Identify which cell holds the provided text, then report its (X, Y) central coordinate. 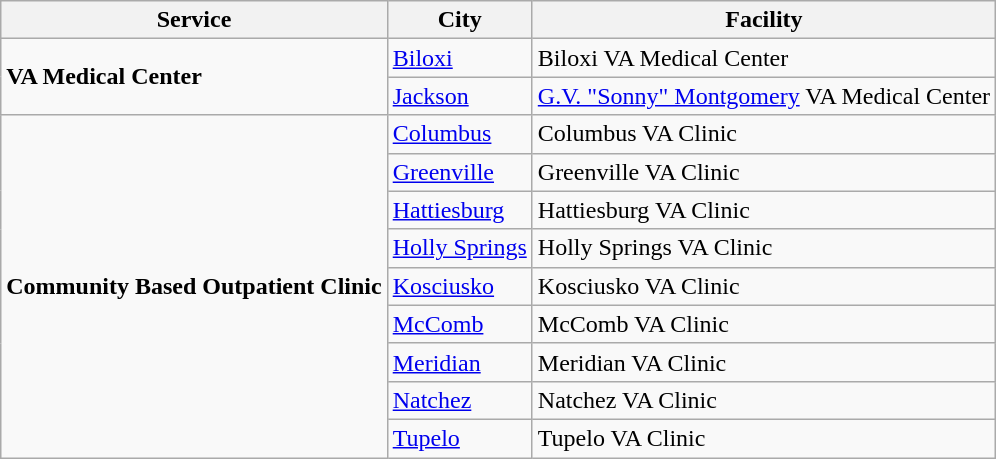
McComb VA Clinic (764, 324)
G.V. "Sonny" Montgomery VA Medical Center (764, 96)
Kosciusko (460, 286)
Service (194, 20)
Tupelo (460, 438)
Tupelo VA Clinic (764, 438)
Natchez (460, 400)
City (460, 20)
Columbus (460, 134)
Hattiesburg (460, 210)
Columbus VA Clinic (764, 134)
Facility (764, 20)
Biloxi VA Medical Center (764, 58)
McComb (460, 324)
VA Medical Center (194, 77)
Holly Springs (460, 248)
Natchez VA Clinic (764, 400)
Meridian VA Clinic (764, 362)
Holly Springs VA Clinic (764, 248)
Greenville (460, 172)
Kosciusko VA Clinic (764, 286)
Greenville VA Clinic (764, 172)
Biloxi (460, 58)
Jackson (460, 96)
Community Based Outpatient Clinic (194, 286)
Meridian (460, 362)
Hattiesburg VA Clinic (764, 210)
